Search for the cell housing the specified text and yield its [x, y] center coordinate. 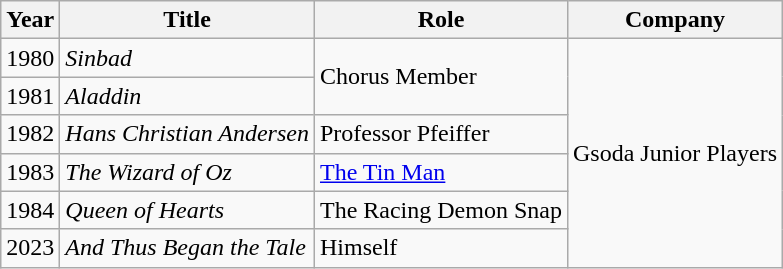
Queen of Hearts [188, 210]
Hans Christian Andersen [188, 134]
2023 [30, 248]
1980 [30, 58]
The Tin Man [440, 172]
Year [30, 20]
1981 [30, 96]
Chorus Member [440, 77]
Company [674, 20]
1982 [30, 134]
The Wizard of Oz [188, 172]
1983 [30, 172]
Professor Pfeiffer [440, 134]
The Racing Demon Snap [440, 210]
Gsoda Junior Players [674, 153]
1984 [30, 210]
Role [440, 20]
Himself [440, 248]
And Thus Began the Tale [188, 248]
Title [188, 20]
Sinbad [188, 58]
Aladdin [188, 96]
